Determine the [X, Y] coordinate at the center of the cell enclosing the given text.  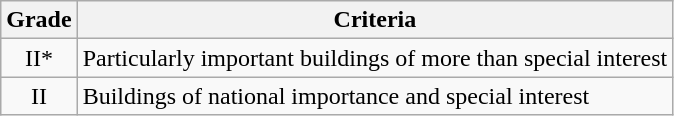
II* [39, 58]
Criteria [375, 20]
Grade [39, 20]
II [39, 96]
Buildings of national importance and special interest [375, 96]
Particularly important buildings of more than special interest [375, 58]
